Locate the cell with the specified text and output its [x, y] center coordinate. 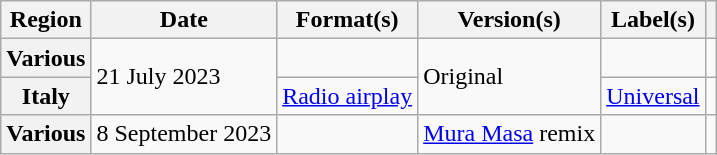
8 September 2023 [184, 134]
21 July 2023 [184, 77]
Label(s) [653, 20]
Italy [46, 96]
Radio airplay [348, 96]
Date [184, 20]
Universal [653, 96]
Mura Masa remix [510, 134]
Region [46, 20]
Original [510, 77]
Version(s) [510, 20]
Format(s) [348, 20]
